Return [x, y] of the center of cell containing provided text 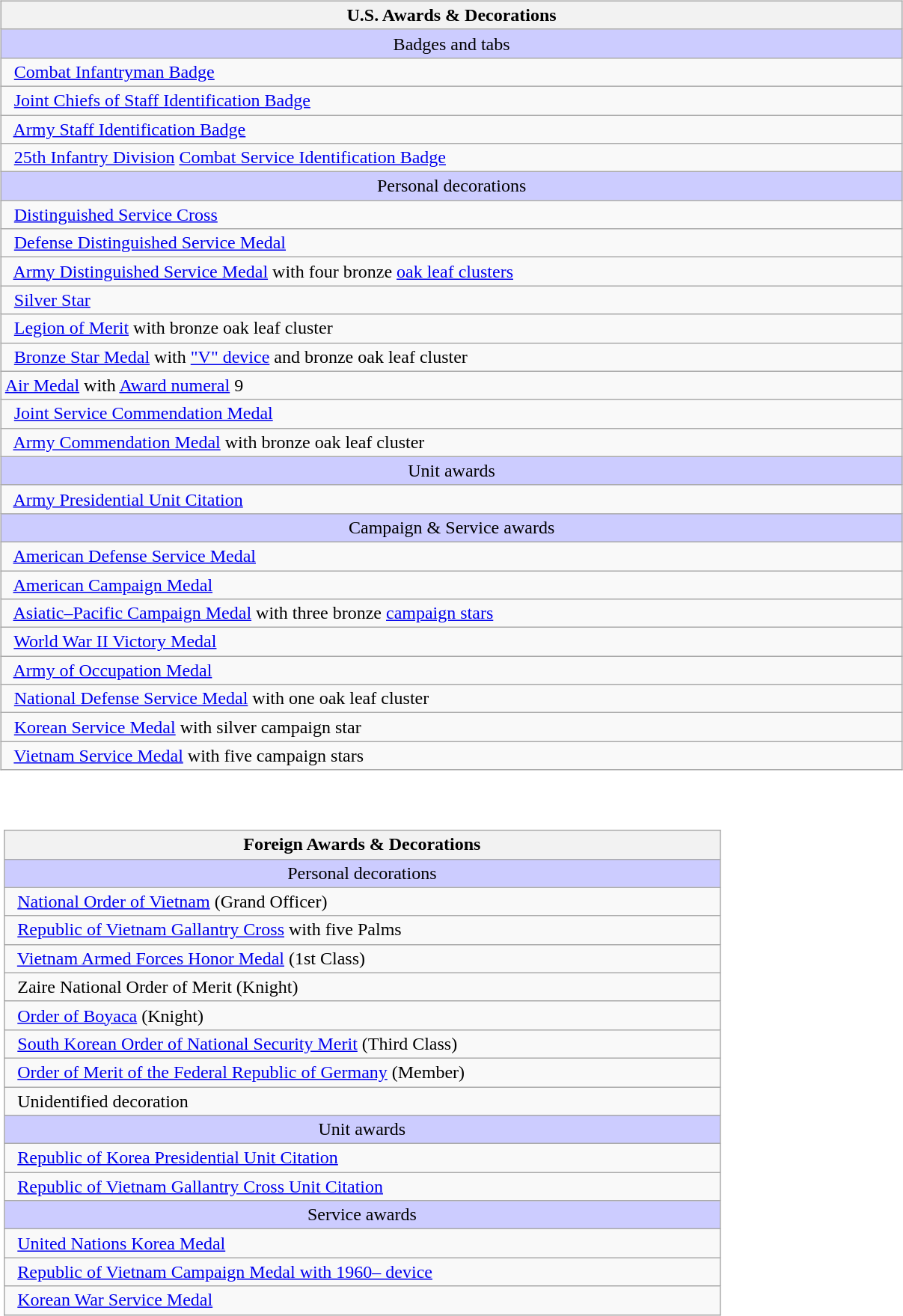
Vietnam Armed Forces Honor Medal (1st Class) [362, 958]
Defense Distinguished Service Medal [452, 243]
Joint Service Commendation Medal [452, 414]
Army Distinguished Service Medal with four bronze oak leaf clusters [452, 272]
Bronze Star Medal with "V" device and bronze oak leaf cluster [452, 357]
Foreign Awards & Decorations [362, 845]
Badges and tabs [452, 43]
Air Medal with Award numeral 9 [452, 385]
Korean Service Medal with silver campaign star [452, 727]
World War II Victory Medal [452, 642]
Army of Occupation Medal [452, 670]
Republic of Korea Presidential Unit Citation [362, 1158]
25th Infantry Division Combat Service Identification Badge [452, 158]
Silver Star [452, 300]
Army Commendation Medal with bronze oak leaf cluster [452, 442]
Combat Infantryman Badge [452, 72]
Distinguished Service Cross [452, 215]
Army Staff Identification Badge [452, 129]
Vietnam Service Medal with five campaign stars [452, 756]
National Order of Vietnam (Grand Officer) [362, 902]
United Nations Korea Medal [362, 1243]
Order of Boyaca (Knight) [362, 1015]
Service awards [362, 1215]
Korean War Service Medal [362, 1300]
American Defense Service Medal [452, 556]
National Defense Service Medal with one oak leaf cluster [452, 699]
Legion of Merit with bronze oak leaf cluster [452, 328]
Republic of Vietnam Gallantry Cross with five Palms [362, 930]
U.S. Awards & Decorations [452, 15]
Order of Merit of the Federal Republic of Germany (Member) [362, 1072]
Zaire National Order of Merit (Knight) [362, 987]
Campaign & Service awards [452, 527]
Army Presidential Unit Citation [452, 499]
American Campaign Medal [452, 584]
Asiatic–Pacific Campaign Medal with three bronze campaign stars [452, 613]
South Korean Order of National Security Merit (Third Class) [362, 1044]
Unidentified decoration [362, 1101]
Joint Chiefs of Staff Identification Badge [452, 100]
Republic of Vietnam Campaign Medal with 1960– device [362, 1272]
Republic of Vietnam Gallantry Cross Unit Citation [362, 1187]
